Return (x, y) of the center of cell containing provided text 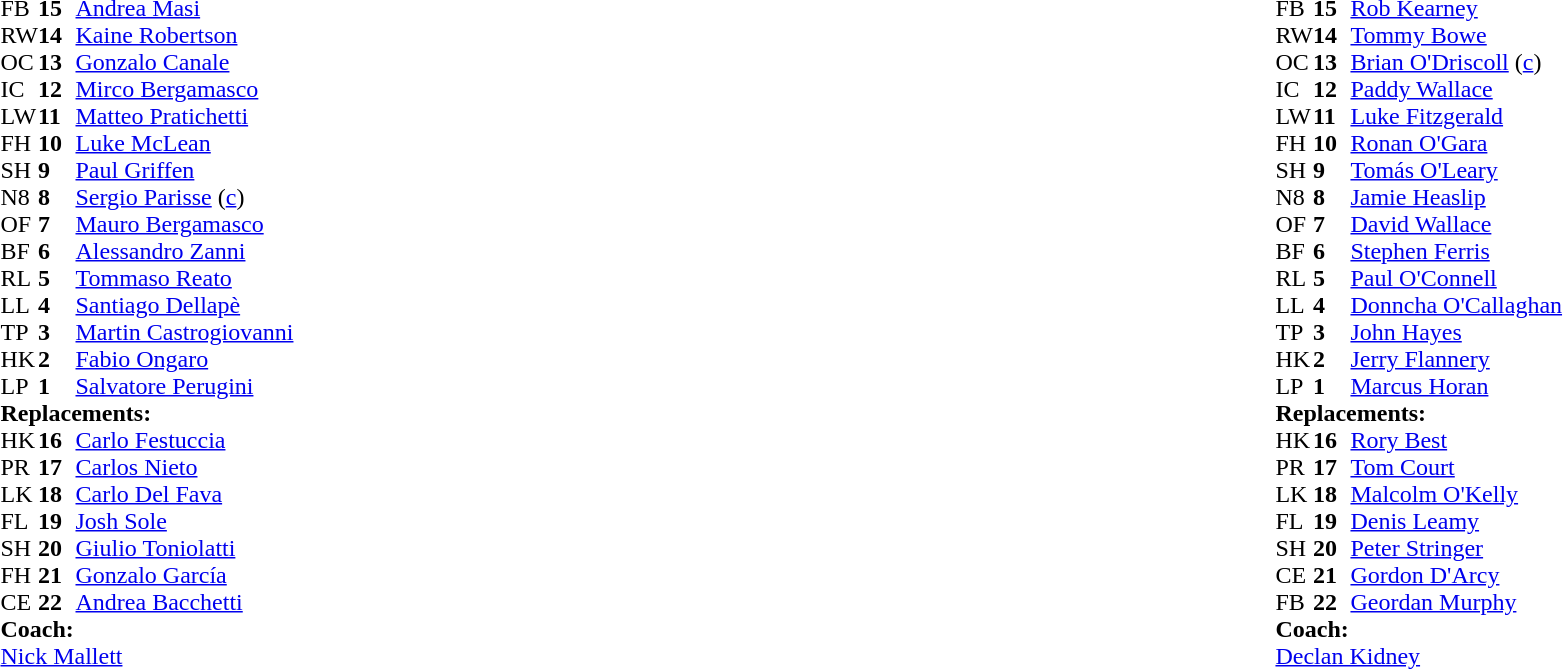
Tommy Bowe (1456, 36)
Kaine Robertson (185, 36)
Sergio Parisse (c) (185, 198)
David Wallace (1456, 224)
Matteo Pratichetti (185, 116)
Geordan Murphy (1456, 602)
Peter Stringer (1456, 548)
John Hayes (1456, 332)
Fabio Ongaro (185, 360)
Luke McLean (185, 144)
Denis Leamy (1456, 522)
Martin Castrogiovanni (185, 332)
Paddy Wallace (1456, 90)
Nick Mallett (146, 656)
Carlo Festuccia (185, 440)
Ronan O'Gara (1456, 144)
Santiago Dellapè (185, 306)
Alessandro Zanni (185, 252)
Gonzalo Canale (185, 62)
Gonzalo García (185, 576)
Tom Court (1456, 468)
Rory Best (1456, 440)
Tommaso Reato (185, 278)
Marcus Horan (1456, 386)
Mauro Bergamasco (185, 224)
Paul O'Connell (1456, 278)
Giulio Toniolatti (185, 548)
Gordon D'Arcy (1456, 576)
Jerry Flannery (1456, 360)
Mirco Bergamasco (185, 90)
Carlo Del Fava (185, 494)
Malcolm O'Kelly (1456, 494)
Declan Kidney (1418, 656)
Andrea Bacchetti (185, 602)
FB (1294, 602)
Josh Sole (185, 522)
Stephen Ferris (1456, 252)
Donncha O'Callaghan (1456, 306)
Brian O'Driscoll (c) (1456, 62)
Jamie Heaslip (1456, 198)
Tomás O'Leary (1456, 170)
Salvatore Perugini (185, 386)
Luke Fitzgerald (1456, 116)
Carlos Nieto (185, 468)
Paul Griffen (185, 170)
